Capture the cell that displays the provided text and extract its [X, Y] central coordinate. 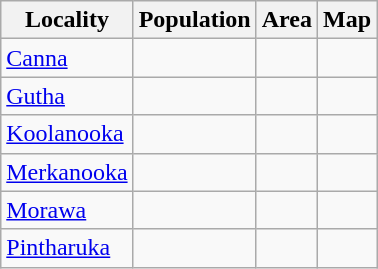
Morawa [67, 210]
Population [194, 20]
Area [286, 20]
Pintharuka [67, 248]
Merkanooka [67, 172]
Gutha [67, 96]
Canna [67, 58]
Koolanooka [67, 134]
Locality [67, 20]
Map [346, 20]
